Extract the [x, y] coordinate from the center of the cell holding the provided text.  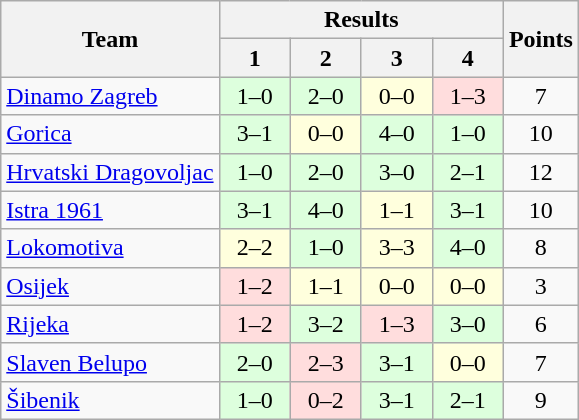
Dinamo Zagreb [110, 96]
Gorica [110, 134]
2 [326, 58]
2–2 [254, 248]
Rijeka [110, 324]
12 [540, 172]
Lokomotiva [110, 248]
8 [540, 248]
2–3 [326, 362]
3–3 [396, 248]
Team [110, 39]
6 [540, 324]
Šibenik [110, 400]
1 [254, 58]
Results [361, 20]
Points [540, 39]
Hrvatski Dragovoljac [110, 172]
Istra 1961 [110, 210]
9 [540, 400]
3–2 [326, 324]
0–2 [326, 400]
4 [468, 58]
Osijek [110, 286]
Slaven Belupo [110, 362]
